Return [X, Y] of the center of cell containing provided text 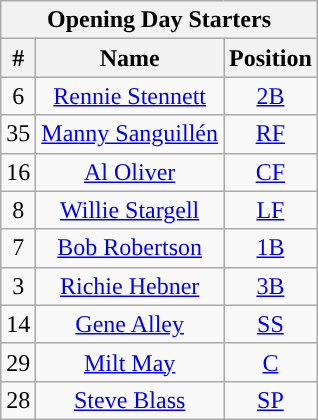
3B [271, 286]
Manny Sanguillén [130, 134]
8 [18, 210]
Bob Robertson [130, 248]
LF [271, 210]
28 [18, 400]
C [271, 362]
CF [271, 172]
Milt May [130, 362]
Willie Stargell [130, 210]
Al Oliver [130, 172]
29 [18, 362]
Position [271, 58]
2B [271, 96]
Rennie Stennett [130, 96]
SS [271, 324]
Opening Day Starters [160, 20]
16 [18, 172]
Steve Blass [130, 400]
RF [271, 134]
Name [130, 58]
7 [18, 248]
35 [18, 134]
# [18, 58]
Richie Hebner [130, 286]
Gene Alley [130, 324]
1B [271, 248]
14 [18, 324]
6 [18, 96]
3 [18, 286]
SP [271, 400]
